Return [x, y] of the center of cell containing provided text 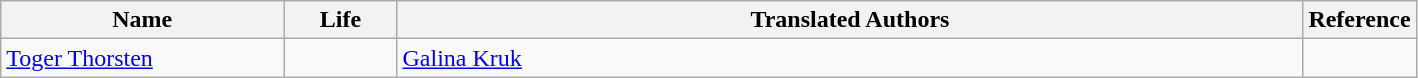
Toger Thorsten [142, 58]
Life [340, 20]
Reference [1360, 20]
Galina Kruk [850, 58]
Name [142, 20]
Translated Authors [850, 20]
